Extract the (x, y) coordinate from the center of the cell holding the provided text.  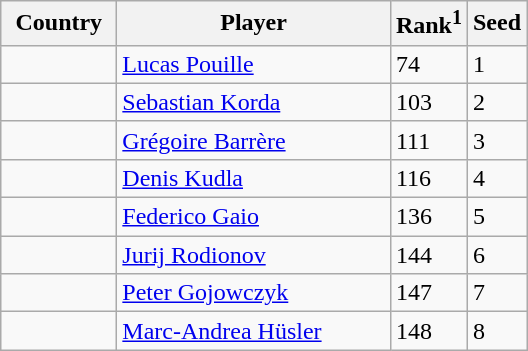
111 (428, 140)
Peter Gojowczyk (254, 293)
Sebastian Korda (254, 102)
136 (428, 217)
Denis Kudla (254, 178)
144 (428, 255)
Federico Gaio (254, 217)
74 (428, 64)
Seed (496, 24)
2 (496, 102)
1 (496, 64)
Marc-Andrea Hüsler (254, 331)
4 (496, 178)
Jurij Rodionov (254, 255)
Country (59, 24)
8 (496, 331)
5 (496, 217)
6 (496, 255)
Lucas Pouille (254, 64)
Player (254, 24)
Grégoire Barrère (254, 140)
116 (428, 178)
148 (428, 331)
103 (428, 102)
7 (496, 293)
Rank1 (428, 24)
147 (428, 293)
3 (496, 140)
